Identify which cell holds the provided text, then report its (x, y) central coordinate. 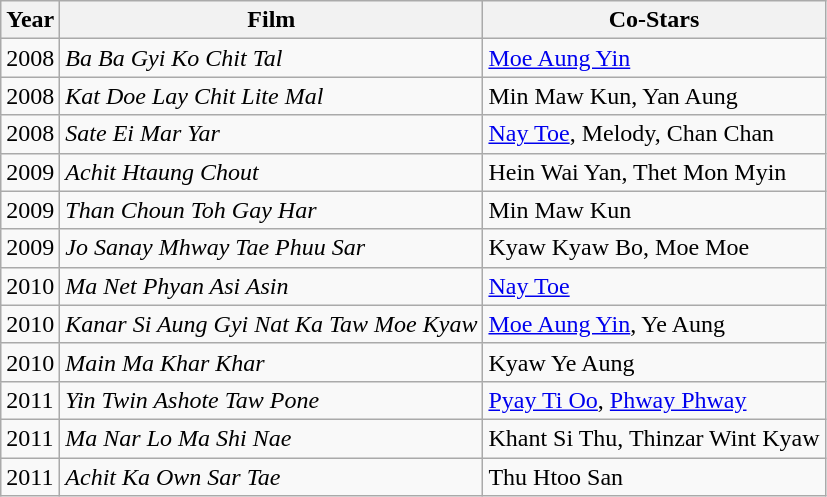
Kat Doe Lay Chit Lite Mal (272, 96)
Jo Sanay Mhway Tae Phuu Sar (272, 248)
Ma Nar Lo Ma Shi Nae (272, 438)
Film (272, 20)
Min Maw Kun (654, 210)
Than Choun Toh Gay Har (272, 210)
Ba Ba Gyi Ko Chit Tal (272, 58)
Year (30, 20)
Nay Toe, Melody, Chan Chan (654, 134)
Hein Wai Yan, Thet Mon Myin (654, 172)
Kyaw Ye Aung (654, 362)
Yin Twin Ashote Taw Pone (272, 400)
Main Ma Khar Khar (272, 362)
Sate Ei Mar Yar (272, 134)
Moe Aung Yin, Ye Aung (654, 324)
Pyay Ti Oo, Phway Phway (654, 400)
Co-Stars (654, 20)
Thu Htoo San (654, 477)
Kanar Si Aung Gyi Nat Ka Taw Moe Kyaw (272, 324)
Min Maw Kun, Yan Aung (654, 96)
Ma Net Phyan Asi Asin (272, 286)
Achit Ka Own Sar Tae (272, 477)
Moe Aung Yin (654, 58)
Kyaw Kyaw Bo, Moe Moe (654, 248)
Khant Si Thu, Thinzar Wint Kyaw (654, 438)
Nay Toe (654, 286)
Achit Htaung Chout (272, 172)
